Find where the given text appears and provide that cell's center as (x, y) coordinate. 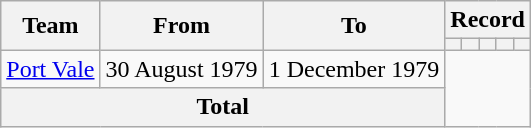
Team (50, 26)
30 August 1979 (182, 69)
To (354, 26)
1 December 1979 (354, 69)
Port Vale (50, 69)
From (182, 26)
Record (488, 20)
Total (223, 107)
